From the cell containing the given text, extract its center point as (x, y) coordinate. 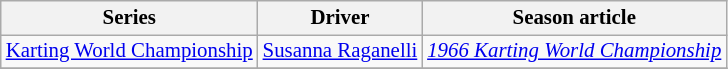
Karting World Championship (130, 51)
Series (130, 18)
Season article (574, 18)
1966 Karting World Championship (574, 51)
Driver (340, 18)
Susanna Raganelli (340, 51)
